Return the [X, Y] coordinate for the center point of the cell that contains the specified text.  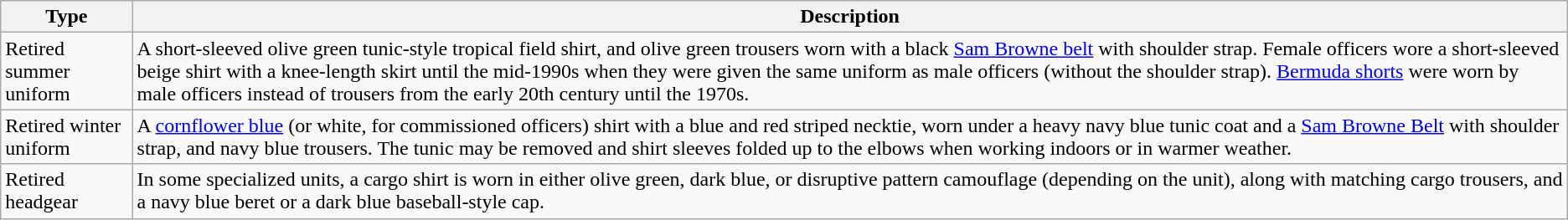
Retired winter uniform [67, 137]
Type [67, 17]
Retired headgear [67, 191]
Description [849, 17]
Retired summer uniform [67, 71]
